Return the [x, y] coordinate for the center point of the cell that contains the specified text.  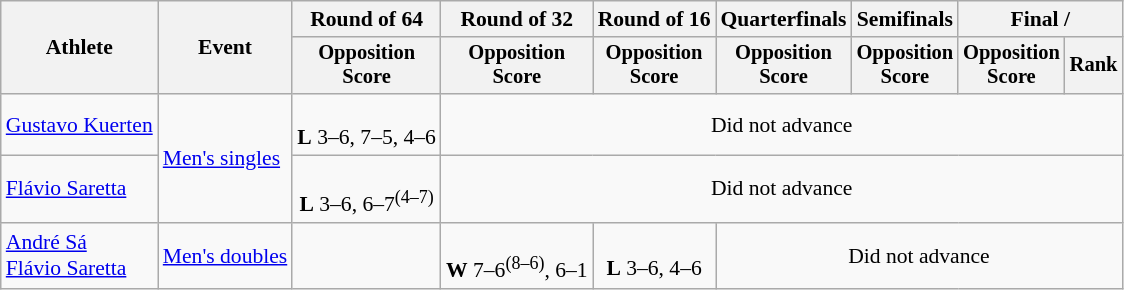
Quarterfinals [784, 19]
Men's doubles [226, 256]
Semifinals [906, 19]
André SáFlávio Saretta [80, 256]
Athlete [80, 48]
Round of 16 [654, 19]
Event [226, 48]
Round of 32 [517, 19]
L 3–6, 7–5, 4–6 [366, 124]
Gustavo Kuerten [80, 124]
Round of 64 [366, 19]
Rank [1094, 66]
Men's singles [226, 158]
L 3–6, 6–7(4–7) [366, 190]
Final / [1040, 19]
W 7–6(8–6), 6–1 [517, 256]
L 3–6, 4–6 [654, 256]
Flávio Saretta [80, 190]
